From the cell containing the given text, extract its center point as (x, y) coordinate. 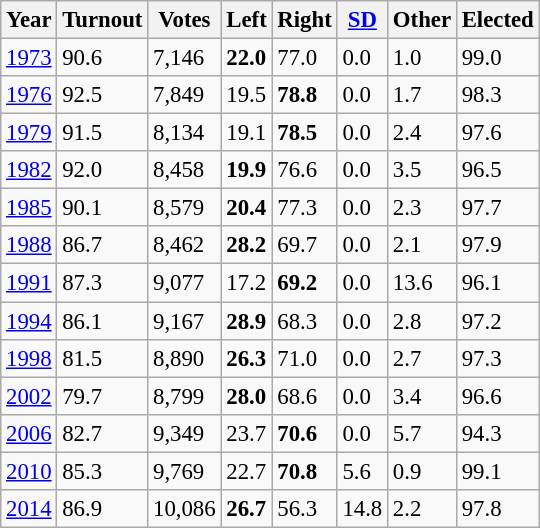
92.0 (102, 170)
76.6 (304, 170)
97.9 (498, 245)
94.3 (498, 433)
SD (362, 20)
68.6 (304, 396)
77.3 (304, 208)
Right (304, 20)
14.8 (362, 509)
96.1 (498, 283)
Elected (498, 20)
96.6 (498, 396)
1985 (29, 208)
78.8 (304, 95)
Votes (184, 20)
82.7 (102, 433)
2010 (29, 471)
2.4 (422, 133)
9,167 (184, 321)
97.8 (498, 509)
3.4 (422, 396)
1.0 (422, 58)
77.0 (304, 58)
19.9 (246, 170)
86.7 (102, 245)
28.9 (246, 321)
86.1 (102, 321)
17.2 (246, 283)
2.1 (422, 245)
13.6 (422, 283)
0.9 (422, 471)
97.3 (498, 358)
1973 (29, 58)
Turnout (102, 20)
Left (246, 20)
1979 (29, 133)
3.5 (422, 170)
8,890 (184, 358)
28.2 (246, 245)
98.3 (498, 95)
5.7 (422, 433)
2014 (29, 509)
2006 (29, 433)
7,849 (184, 95)
8,799 (184, 396)
28.0 (246, 396)
22.7 (246, 471)
2.2 (422, 509)
69.7 (304, 245)
9,077 (184, 283)
10,086 (184, 509)
9,349 (184, 433)
23.7 (246, 433)
7,146 (184, 58)
99.1 (498, 471)
70.6 (304, 433)
1998 (29, 358)
1976 (29, 95)
79.7 (102, 396)
71.0 (304, 358)
1.7 (422, 95)
9,769 (184, 471)
91.5 (102, 133)
87.3 (102, 283)
20.4 (246, 208)
92.5 (102, 95)
96.5 (498, 170)
26.7 (246, 509)
8,462 (184, 245)
26.3 (246, 358)
69.2 (304, 283)
99.0 (498, 58)
2002 (29, 396)
1982 (29, 170)
56.3 (304, 509)
68.3 (304, 321)
1994 (29, 321)
2.8 (422, 321)
Year (29, 20)
81.5 (102, 358)
1988 (29, 245)
97.6 (498, 133)
70.8 (304, 471)
8,579 (184, 208)
90.6 (102, 58)
86.9 (102, 509)
19.5 (246, 95)
1991 (29, 283)
2.3 (422, 208)
97.7 (498, 208)
19.1 (246, 133)
97.2 (498, 321)
85.3 (102, 471)
78.5 (304, 133)
5.6 (362, 471)
8,458 (184, 170)
22.0 (246, 58)
2.7 (422, 358)
8,134 (184, 133)
90.1 (102, 208)
Other (422, 20)
